Find where the given text appears and provide that cell's center as [X, Y] coordinate. 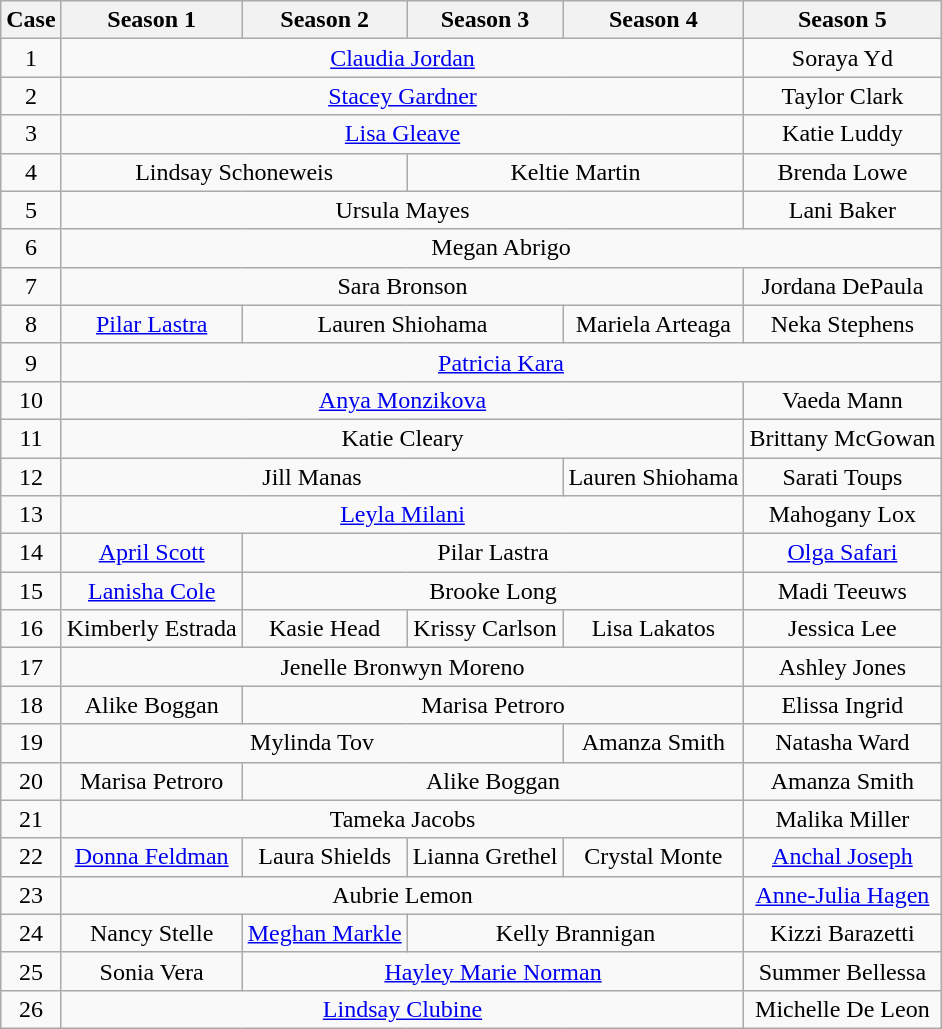
Claudia Jordan [402, 58]
Stacey Gardner [402, 96]
Lianna Grethel [485, 857]
Case [31, 20]
17 [31, 667]
Jordana DePaula [842, 286]
Anne-Julia Hagen [842, 895]
8 [31, 324]
6 [31, 248]
Kizzi Barazetti [842, 933]
Jenelle Bronwyn Moreno [402, 667]
12 [31, 477]
23 [31, 895]
5 [31, 210]
Jill Manas [312, 477]
Laura Shields [324, 857]
Mahogany Lox [842, 515]
19 [31, 743]
Ashley Jones [842, 667]
22 [31, 857]
18 [31, 705]
Patricia Kara [501, 362]
16 [31, 629]
20 [31, 781]
1 [31, 58]
Anya Monzikova [402, 400]
Katie Cleary [402, 438]
Kasie Head [324, 629]
Season 1 [152, 20]
10 [31, 400]
11 [31, 438]
Soraya Yd [842, 58]
2 [31, 96]
9 [31, 362]
Donna Feldman [152, 857]
Brittany McGowan [842, 438]
Keltie Martin [576, 172]
Vaeda Mann [842, 400]
Season 3 [485, 20]
Tameka Jacobs [402, 819]
April Scott [152, 553]
14 [31, 553]
7 [31, 286]
Brooke Long [493, 591]
Brenda Lowe [842, 172]
Madi Teeuws [842, 591]
Meghan Markle [324, 933]
Leyla Milani [402, 515]
Sara Bronson [402, 286]
Hayley Marie Norman [493, 971]
Megan Abrigo [501, 248]
Lindsay Clubine [402, 1009]
Crystal Monte [654, 857]
25 [31, 971]
Summer Bellessa [842, 971]
Kelly Brannigan [576, 933]
Katie Luddy [842, 134]
26 [31, 1009]
Elissa Ingrid [842, 705]
15 [31, 591]
Anchal Joseph [842, 857]
Season 2 [324, 20]
13 [31, 515]
Sarati Toups [842, 477]
Krissy Carlson [485, 629]
Aubrie Lemon [402, 895]
Neka Stephens [842, 324]
24 [31, 933]
Jessica Lee [842, 629]
Mariela Arteaga [654, 324]
Malika Miller [842, 819]
Mylinda Tov [312, 743]
Nancy Stelle [152, 933]
Lani Baker [842, 210]
Season 4 [654, 20]
Kimberly Estrada [152, 629]
Season 5 [842, 20]
21 [31, 819]
Natasha Ward [842, 743]
Lisa Gleave [402, 134]
Sonia Vera [152, 971]
Lanisha Cole [152, 591]
3 [31, 134]
Lisa Lakatos [654, 629]
Olga Safari [842, 553]
Ursula Mayes [402, 210]
Lindsay Schoneweis [234, 172]
Taylor Clark [842, 96]
4 [31, 172]
Michelle De Leon [842, 1009]
